Search for the cell housing the specified text and yield its [X, Y] center coordinate. 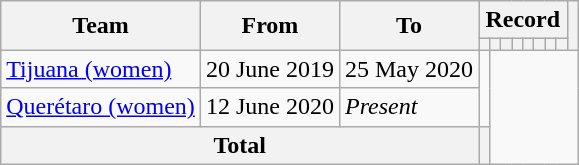
25 May 2020 [408, 69]
20 June 2019 [270, 69]
Tijuana (women) [101, 69]
Record [522, 20]
12 June 2020 [270, 107]
Present [408, 107]
To [408, 26]
Querétaro (women) [101, 107]
Total [240, 145]
Team [101, 26]
From [270, 26]
